Detect which cell encompasses the target text, then output its (x, y) center coordinate. 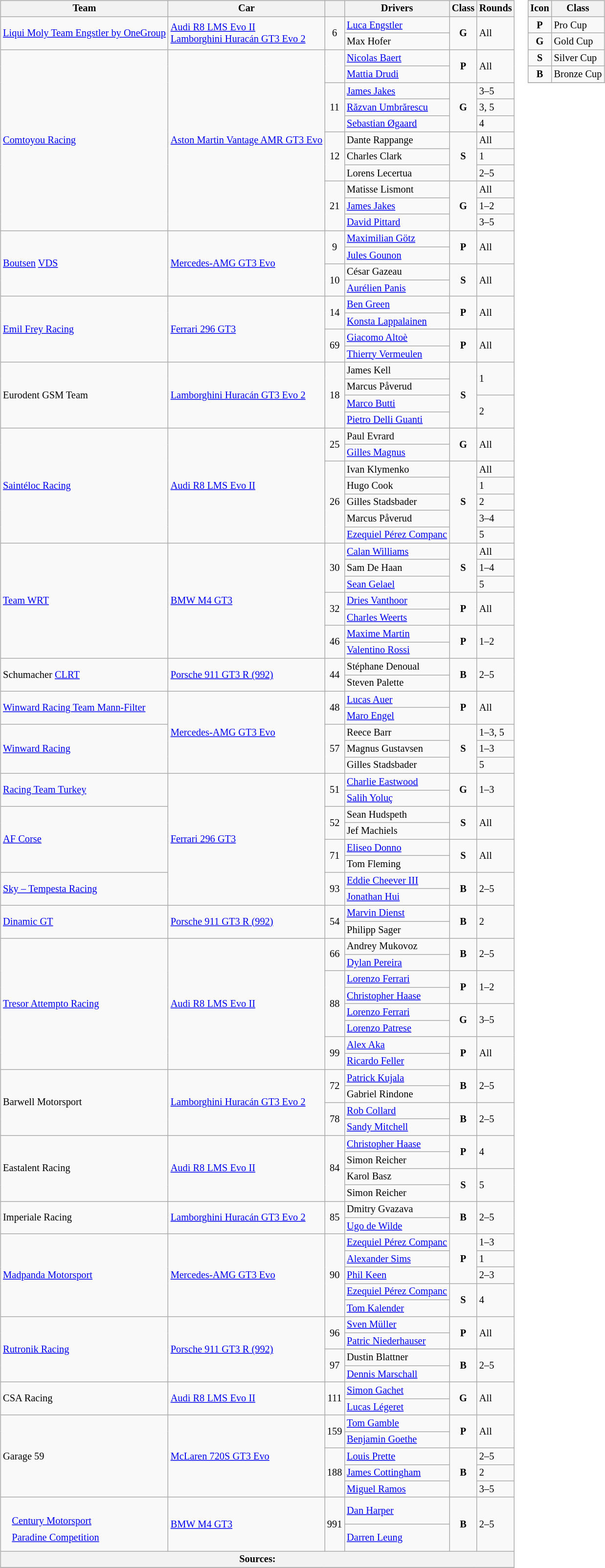
Emil Frey Racing (84, 329)
AF Corse (84, 840)
66 (335, 954)
Sandy Mitchell (397, 1127)
Garage 59 (84, 1456)
Valentino Rossi (397, 650)
Icon (539, 9)
Sebastian Øgaard (397, 124)
Sean Hudspeth (397, 815)
Tom Gamble (397, 1423)
Patrick Kujala (397, 1078)
Jef Machiels (397, 831)
David Pittard (397, 222)
Winward Racing Team Mann-Filter (84, 708)
Patric Niederhauser (397, 1341)
97 (335, 1366)
Calan Williams (397, 551)
Charles Weerts (397, 617)
Charles Clark (397, 157)
90 (335, 1275)
Magnus Gustavsen (397, 749)
9 (335, 247)
Andrey Mukovoz (397, 946)
Darren Leung (397, 1538)
57 (335, 749)
Tom Fleming (397, 864)
1–4 (496, 568)
Steven Palette (397, 683)
93 (335, 889)
Audi R8 LMS Evo II Lamborghini Huracán GT3 Evo 2 (246, 33)
Tom Kalender (397, 1308)
51 (335, 790)
Eurodent GSM Team (84, 395)
991 (335, 1524)
Dante Rappange (397, 140)
Jules Gounon (397, 255)
1–3, 5 (496, 733)
Ugo de Wilde (397, 1226)
10 (335, 280)
CSA Racing (84, 1399)
Pro Cup (578, 25)
78 (335, 1119)
111 (335, 1399)
Maxime Martin (397, 634)
Mattia Drudi (397, 74)
Nicolas Baert (397, 58)
Silver Cup (578, 58)
6 (335, 33)
85 (335, 1218)
Saintéloc Racing (84, 486)
Eliseo Donno (397, 848)
30 (335, 568)
Matisse Lismont (397, 190)
Madpanda Motorsport (84, 1275)
Dinamic GT (84, 922)
Dylan Pereira (397, 963)
Reece Barr (397, 733)
Lorens Lecertua (397, 173)
25 (335, 445)
Eddie Cheever III (397, 880)
11 (335, 108)
Salih Yoluç (397, 798)
Miguel Ramos (397, 1489)
Paul Evrard (397, 436)
14 (335, 313)
Marvin Dienst (397, 914)
52 (335, 823)
Jonathan Hui (397, 897)
Maximilian Götz (397, 239)
Team (84, 9)
Sean Gelael (397, 585)
Aston Martin Vantage AMR GT3 Evo (246, 140)
88 (335, 1004)
2–3 (496, 1275)
Schumacher CLRT (84, 675)
Ben Green (397, 305)
James Cottingham (397, 1473)
James Kell (397, 370)
99 (335, 1053)
Liqui Moly Team Engstler by OneGroup (84, 33)
Răzvan Umbrărescu (397, 108)
Marco Butti (397, 403)
Phil Keen (397, 1275)
84 (335, 1168)
Pietro Delli Guanti (397, 420)
188 (335, 1472)
Century Motorsport (56, 1521)
Hugo Cook (397, 486)
Konsta Lappalainen (397, 321)
Dries Vanthoor (397, 601)
McLaren 720S GT3 Evo (246, 1456)
46 (335, 642)
Thierry Vermeulen (397, 354)
48 (335, 708)
Alexander Sims (397, 1259)
Karol Basz (397, 1176)
Dennis Marschall (397, 1374)
Dan Harper (397, 1510)
Lucas Légeret (397, 1407)
32 (335, 609)
Drivers (397, 9)
72 (335, 1086)
71 (335, 855)
Comtoyou Racing (84, 140)
44 (335, 675)
Tresor Attempto Racing (84, 1004)
Imperiale Racing (84, 1218)
3–4 (496, 519)
Racing Team Turkey (84, 790)
69 (335, 346)
12 (335, 156)
26 (335, 502)
Charlie Eastwood (397, 782)
Car (246, 9)
Dmitry Gvazava (397, 1210)
Alex Aka (397, 1045)
Rutronik Racing (84, 1349)
21 (335, 206)
Paradine Competition (56, 1538)
Sam De Haan (397, 568)
César Gazeau (397, 272)
Rounds (496, 9)
Benjamin Goethe (397, 1440)
Ricardo Feller (397, 1062)
Luca Engstler (397, 25)
Team WRT (84, 601)
Dustin Blattner (397, 1357)
Boutsen VDS (84, 264)
Bronze Cup (578, 74)
Gold Cup (578, 42)
Max Hofer (397, 42)
Sources: (257, 1559)
96 (335, 1332)
Giacomo Altoè (397, 338)
54 (335, 922)
Barwell Motorsport (84, 1103)
Sven Müller (397, 1325)
Gilles Magnus (397, 453)
18 (335, 395)
Century Motorsport Paradine Competition (84, 1524)
Simon Gachet (397, 1391)
Stéphane Denoual (397, 667)
Louis Prette (397, 1456)
Aurélien Panis (397, 288)
Winward Racing (84, 749)
Eastalent Racing (84, 1168)
Lorenzo Patrese (397, 1028)
Lucas Auer (397, 699)
3, 5 (496, 108)
Rob Collard (397, 1111)
Gabriel Rindone (397, 1094)
159 (335, 1431)
Sky – Tempesta Racing (84, 889)
Maro Engel (397, 716)
Philipp Sager (397, 930)
Ivan Klymenko (397, 469)
